Output the [X, Y] coordinate of the center of the cell containing the given text.  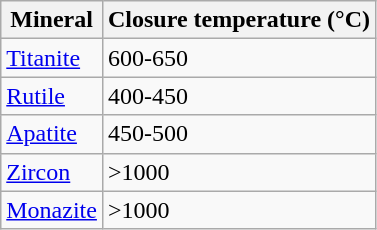
Closure temperature (°C) [238, 20]
600-650 [238, 58]
Rutile [52, 96]
Mineral [52, 20]
Zircon [52, 172]
450-500 [238, 134]
400-450 [238, 96]
Titanite [52, 58]
Monazite [52, 210]
Apatite [52, 134]
